Pinpoint the cell where the given text exists, returning its (x, y) midpoint coordinate. 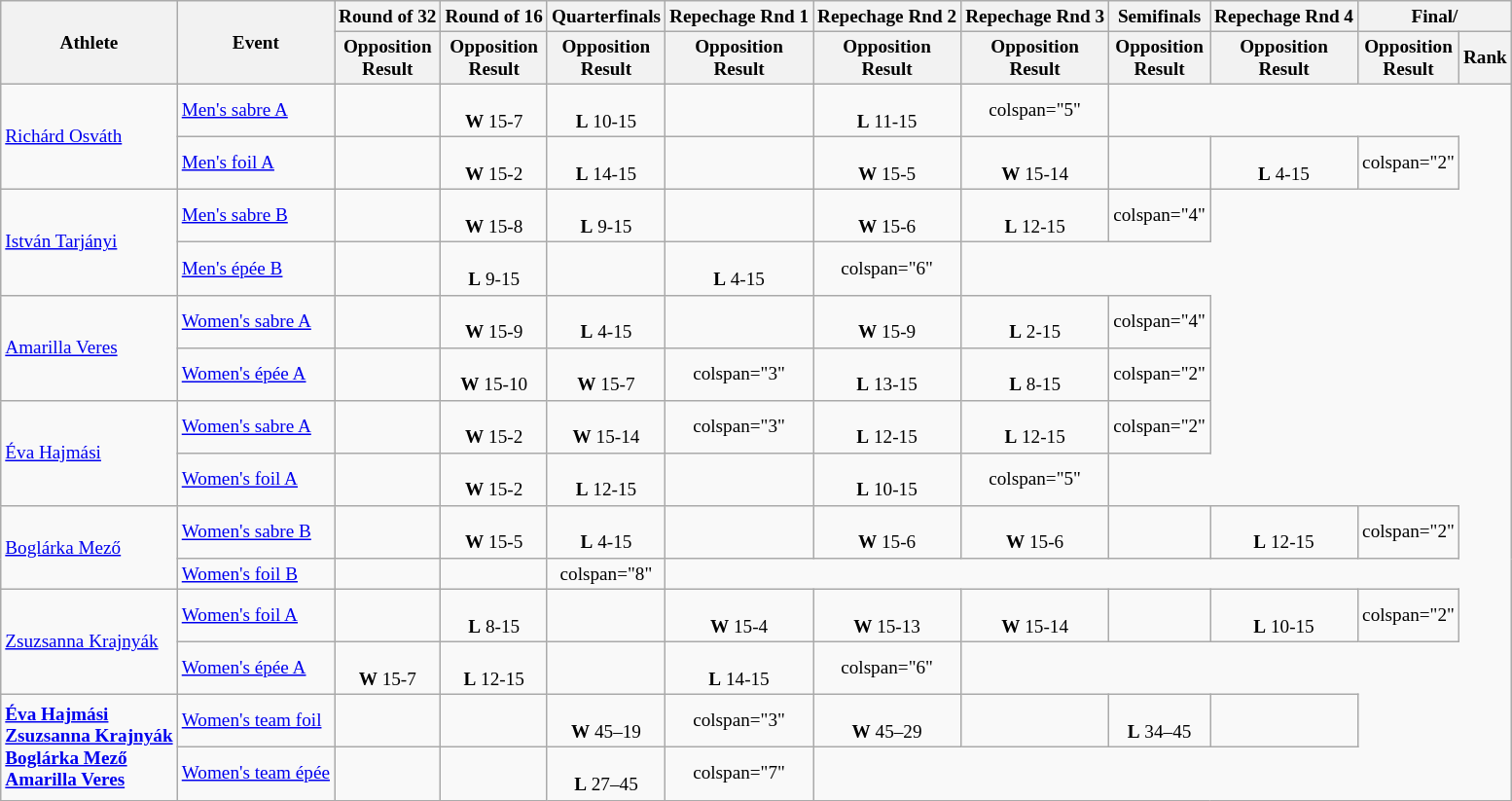
W 45–29 (887, 721)
Rank (1485, 57)
Men's foil A (255, 163)
L 34–45 (1160, 721)
Repechage Rnd 3 (1035, 17)
Women's team épée (255, 774)
Éva Hajmási (90, 453)
Men's sabre B (255, 216)
Repechage Rnd 2 (887, 17)
Éva HajmásiZsuzsanna KrajnyákBoglárka MezőAmarilla Veres (90, 747)
Round of 16 (494, 17)
colspan="7" (739, 774)
Richárd Osváth (90, 136)
L 27–45 (605, 774)
L 2-15 (1035, 321)
Women's team foil (255, 721)
Women's sabre B (255, 531)
Men's sabre A (255, 110)
W 15-8 (494, 216)
Men's épée B (255, 269)
Boglárka Mező (90, 547)
Round of 32 (387, 17)
Repechage Rnd 4 (1284, 17)
L 11-15 (887, 110)
Quarterfinals (605, 17)
L 13-15 (887, 374)
W 15-13 (887, 615)
Repechage Rnd 1 (739, 17)
István Tarjányi (90, 242)
W 45–19 (605, 721)
colspan="8" (605, 574)
Event (255, 43)
Final/ (1435, 17)
Zsuzsanna Krajnyák (90, 641)
W 15-10 (494, 374)
W 15-4 (739, 615)
Women's foil B (255, 574)
Athlete (90, 43)
Amarilla Veres (90, 347)
Semifinals (1160, 17)
